Find where the given text appears and provide that cell's center as [X, Y] coordinate. 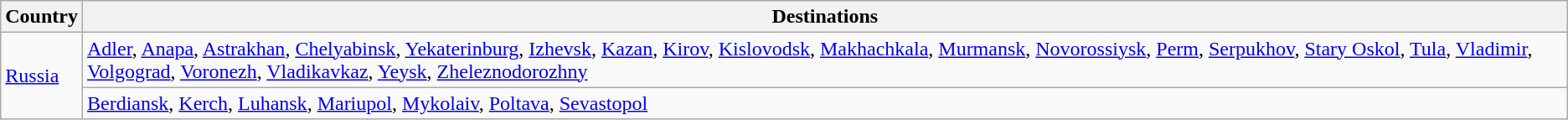
Destinations [824, 17]
Russia [42, 76]
Country [42, 17]
Berdiansk, Kerch, Luhansk, Mariupol, Mykolaiv, Poltava, Sevastopol [824, 103]
